From the cell containing the given text, extract its center point as [x, y] coordinate. 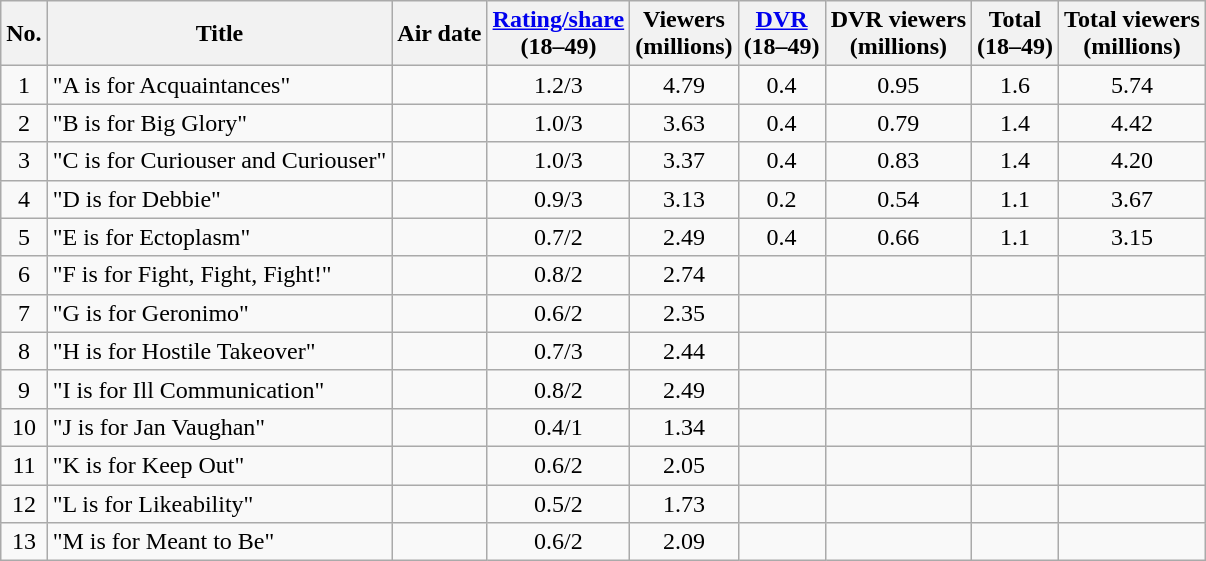
12 [24, 503]
0.79 [898, 123]
9 [24, 389]
0.4/1 [558, 427]
"C is for Curiouser and Curiouser" [220, 161]
DVR(18–49) [782, 34]
2.44 [684, 351]
3.13 [684, 199]
4.20 [1132, 161]
1.34 [684, 427]
"B is for Big Glory" [220, 123]
6 [24, 275]
"L is for Likeability" [220, 503]
13 [24, 542]
2.74 [684, 275]
"G is for Geronimo" [220, 313]
5 [24, 237]
0.2 [782, 199]
"M is for Meant to Be" [220, 542]
"D is for Debbie" [220, 199]
0.95 [898, 85]
Rating/share(18–49) [558, 34]
0.5/2 [558, 503]
"A is for Acquaintances" [220, 85]
4.79 [684, 85]
8 [24, 351]
1.73 [684, 503]
"J is for Jan Vaughan" [220, 427]
7 [24, 313]
11 [24, 465]
0.83 [898, 161]
3.67 [1132, 199]
Title [220, 34]
"K is for Keep Out" [220, 465]
Total viewers(millions) [1132, 34]
0.66 [898, 237]
3.15 [1132, 237]
1 [24, 85]
4.42 [1132, 123]
5.74 [1132, 85]
Air date [440, 34]
0.54 [898, 199]
2 [24, 123]
DVR viewers(millions) [898, 34]
"E is for Ectoplasm" [220, 237]
Total(18–49) [1016, 34]
3.37 [684, 161]
4 [24, 199]
0.9/3 [558, 199]
"I is for Ill Communication" [220, 389]
1.2/3 [558, 85]
0.7/2 [558, 237]
2.09 [684, 542]
Viewers(millions) [684, 34]
1.6 [1016, 85]
3 [24, 161]
3.63 [684, 123]
"H is for Hostile Takeover" [220, 351]
"F is for Fight, Fight, Fight!" [220, 275]
0.7/3 [558, 351]
2.35 [684, 313]
No. [24, 34]
2.05 [684, 465]
10 [24, 427]
